Return the (X, Y) coordinate for the center point of the cell that contains the specified text.  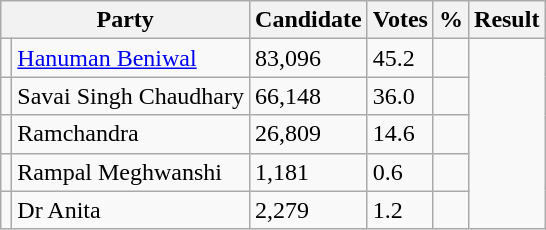
45.2 (400, 58)
26,809 (309, 134)
Result (507, 20)
0.6 (400, 172)
1.2 (400, 210)
Ramchandra (131, 134)
Candidate (309, 20)
14.6 (400, 134)
Savai Singh Chaudhary (131, 96)
83,096 (309, 58)
66,148 (309, 96)
Party (126, 20)
Dr Anita (131, 210)
% (450, 20)
2,279 (309, 210)
Rampal Meghwanshi (131, 172)
Votes (400, 20)
36.0 (400, 96)
1,181 (309, 172)
Hanuman Beniwal (131, 58)
